Pinpoint the cell where the given text exists, returning its (x, y) midpoint coordinate. 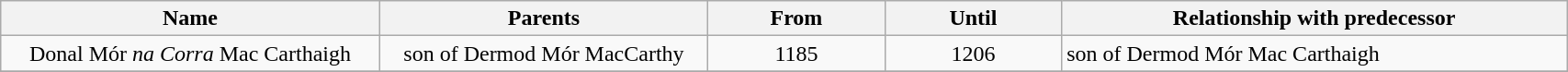
Relationship with predecessor (1314, 18)
son of Dermod Mór Mac Carthaigh (1314, 54)
1206 (973, 54)
1185 (796, 54)
From (796, 18)
Until (973, 18)
Name (190, 18)
Donal Mór na Corra Mac Carthaigh (190, 54)
son of Dermod Mór MacCarthy (544, 54)
Parents (544, 18)
